Output the [X, Y] coordinate of the center of the cell containing the given text.  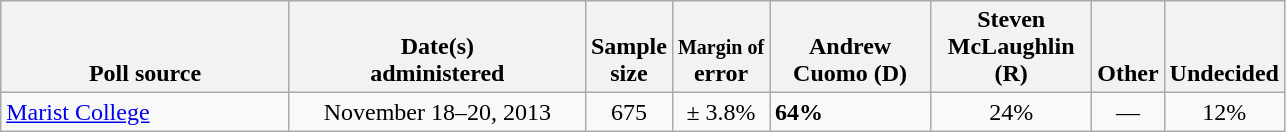
Poll source [146, 47]
Samplesize [628, 47]
November 18–20, 2013 [437, 112]
StevenMcLaughlin (R) [1012, 47]
675 [628, 112]
± 3.8% [720, 112]
Margin oferror [720, 47]
24% [1012, 112]
Date(s)administered [437, 47]
12% [1224, 112]
64% [850, 112]
— [1128, 112]
Marist College [146, 112]
Other [1128, 47]
Undecided [1224, 47]
AndrewCuomo (D) [850, 47]
